Output the (X, Y) coordinate of the center of the cell containing the given text.  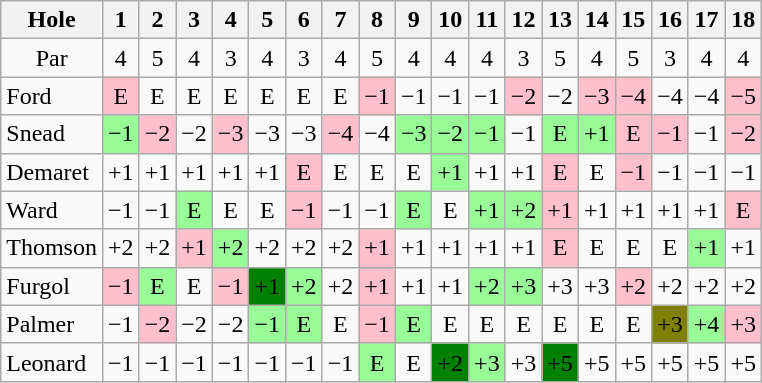
17 (706, 20)
Thomson (52, 248)
+4 (706, 324)
7 (340, 20)
10 (450, 20)
15 (634, 20)
Ward (52, 210)
Palmer (52, 324)
9 (414, 20)
2 (158, 20)
1 (120, 20)
Ford (52, 96)
12 (524, 20)
18 (744, 20)
11 (488, 20)
14 (596, 20)
Snead (52, 134)
6 (304, 20)
Furgol (52, 286)
−5 (744, 96)
13 (560, 20)
8 (378, 20)
16 (670, 20)
Demaret (52, 172)
Par (52, 58)
Hole (52, 20)
Leonard (52, 362)
